Search for the cell housing the specified text and yield its [x, y] center coordinate. 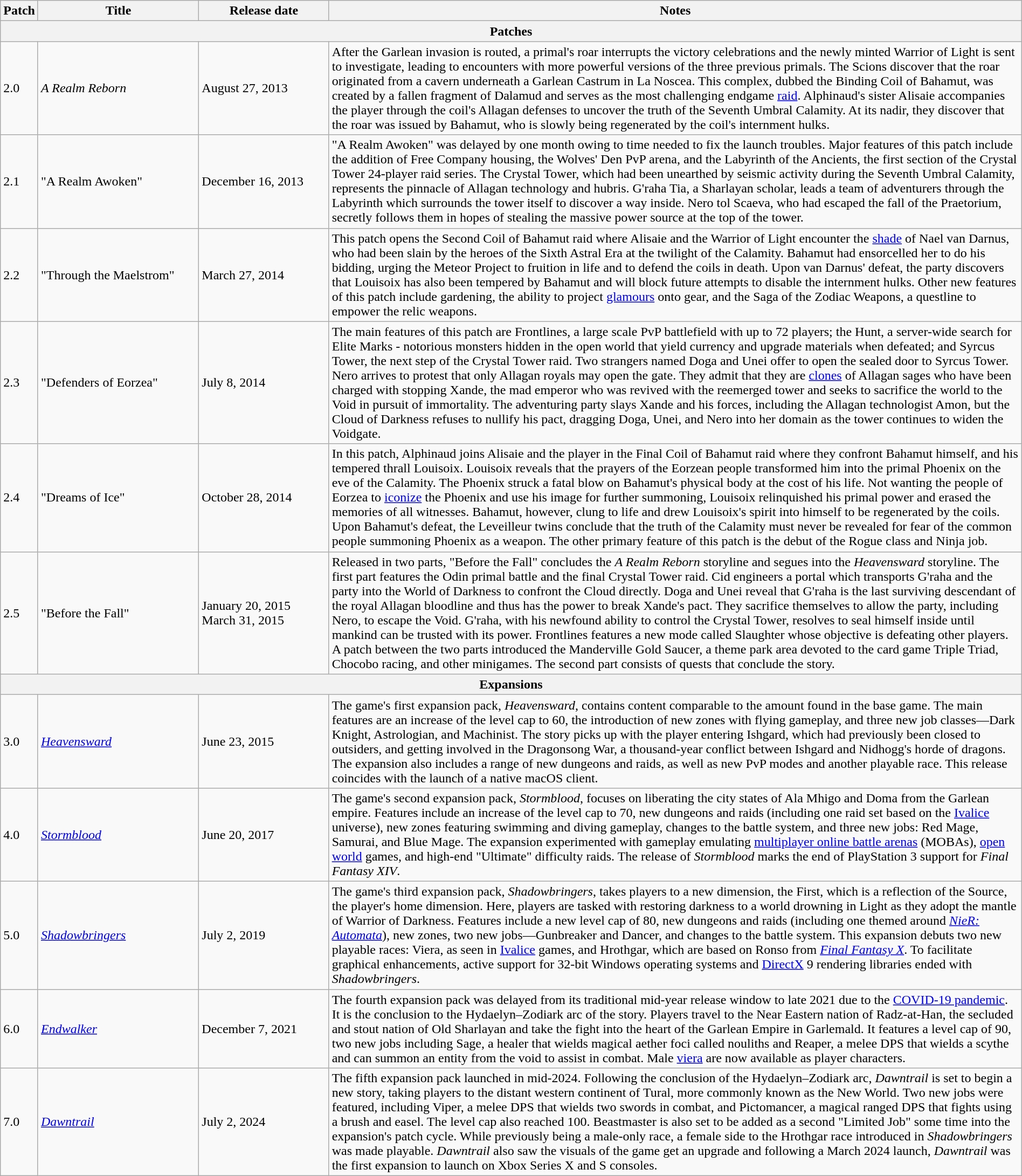
Title [118, 11]
"Through the Maelstrom" [118, 275]
July 8, 2014 [264, 383]
5.0 [19, 935]
Patches [511, 31]
2.5 [19, 613]
July 2, 2024 [264, 1122]
Patch [19, 11]
December 7, 2021 [264, 1028]
A Realm Reborn [118, 88]
2.2 [19, 275]
Heavensward [118, 741]
January 20, 2015March 31, 2015 [264, 613]
Notes [675, 11]
4.0 [19, 835]
March 27, 2014 [264, 275]
2.1 [19, 181]
Endwalker [118, 1028]
August 27, 2013 [264, 88]
Release date [264, 11]
6.0 [19, 1028]
Stormblood [118, 835]
December 16, 2013 [264, 181]
2.3 [19, 383]
"Dreams of Ice" [118, 498]
Expansions [511, 684]
7.0 [19, 1122]
"Before the Fall" [118, 613]
"A Realm Awoken" [118, 181]
June 23, 2015 [264, 741]
3.0 [19, 741]
Shadowbringers [118, 935]
2.0 [19, 88]
"Defenders of Eorzea" [118, 383]
Dawntrail [118, 1122]
July 2, 2019 [264, 935]
2.4 [19, 498]
October 28, 2014 [264, 498]
June 20, 2017 [264, 835]
